Return the [x, y] coordinate for the center point of the cell that contains the specified text.  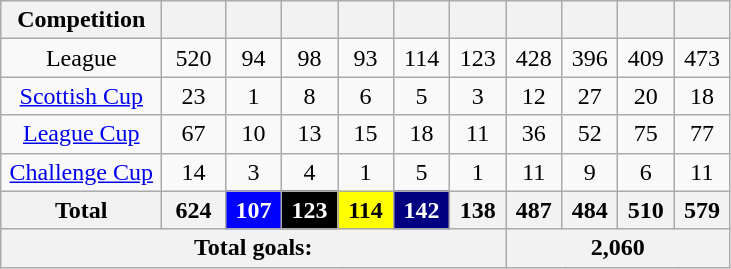
20 [646, 96]
2,060 [618, 248]
52 [590, 134]
484 [590, 210]
624 [194, 210]
9 [590, 172]
League [82, 58]
Scottish Cup [82, 96]
98 [309, 58]
14 [194, 172]
107 [253, 210]
15 [366, 134]
Total goals: [254, 248]
Competition [82, 20]
77 [702, 134]
12 [534, 96]
75 [646, 134]
93 [366, 58]
510 [646, 210]
Challenge Cup [82, 172]
94 [253, 58]
473 [702, 58]
142 [422, 210]
487 [534, 210]
27 [590, 96]
579 [702, 210]
520 [194, 58]
Total [82, 210]
League Cup [82, 134]
428 [534, 58]
138 [478, 210]
396 [590, 58]
23 [194, 96]
10 [253, 134]
4 [309, 172]
13 [309, 134]
36 [534, 134]
67 [194, 134]
8 [309, 96]
409 [646, 58]
